Output the (x, y) coordinate of the center of the cell containing the given text.  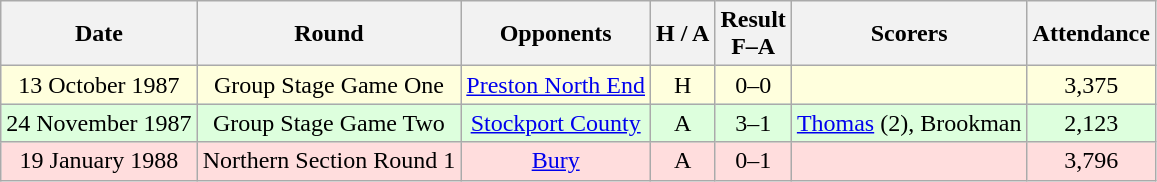
Bury (556, 161)
Scorers (909, 34)
19 January 1988 (99, 161)
0–1 (753, 161)
3,375 (1091, 85)
Preston North End (556, 85)
Group Stage Game One (329, 85)
2,123 (1091, 123)
H (683, 85)
3,796 (1091, 161)
Stockport County (556, 123)
Thomas (2), Brookman (909, 123)
3–1 (753, 123)
Group Stage Game Two (329, 123)
Opponents (556, 34)
H / A (683, 34)
Northern Section Round 1 (329, 161)
ResultF–A (753, 34)
13 October 1987 (99, 85)
Round (329, 34)
Attendance (1091, 34)
0–0 (753, 85)
Date (99, 34)
24 November 1987 (99, 123)
